Provide the [x, y] coordinate of the cell's center where the given text is located.  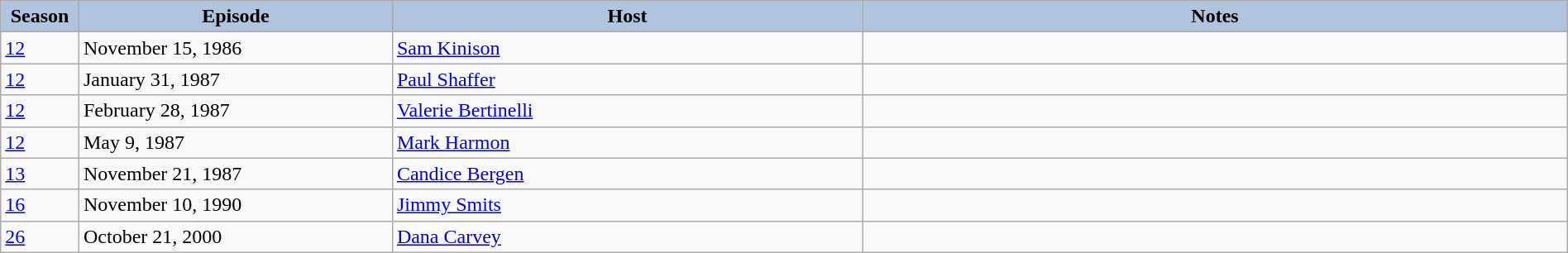
13 [40, 174]
Dana Carvey [627, 236]
November 15, 1986 [235, 48]
February 28, 1987 [235, 111]
16 [40, 205]
May 9, 1987 [235, 142]
Host [627, 17]
Paul Shaffer [627, 79]
November 10, 1990 [235, 205]
October 21, 2000 [235, 236]
January 31, 1987 [235, 79]
Sam Kinison [627, 48]
Valerie Bertinelli [627, 111]
Season [40, 17]
Mark Harmon [627, 142]
Jimmy Smits [627, 205]
Candice Bergen [627, 174]
November 21, 1987 [235, 174]
Notes [1216, 17]
Episode [235, 17]
26 [40, 236]
